Locate the cell with the specified text and output its [X, Y] center coordinate. 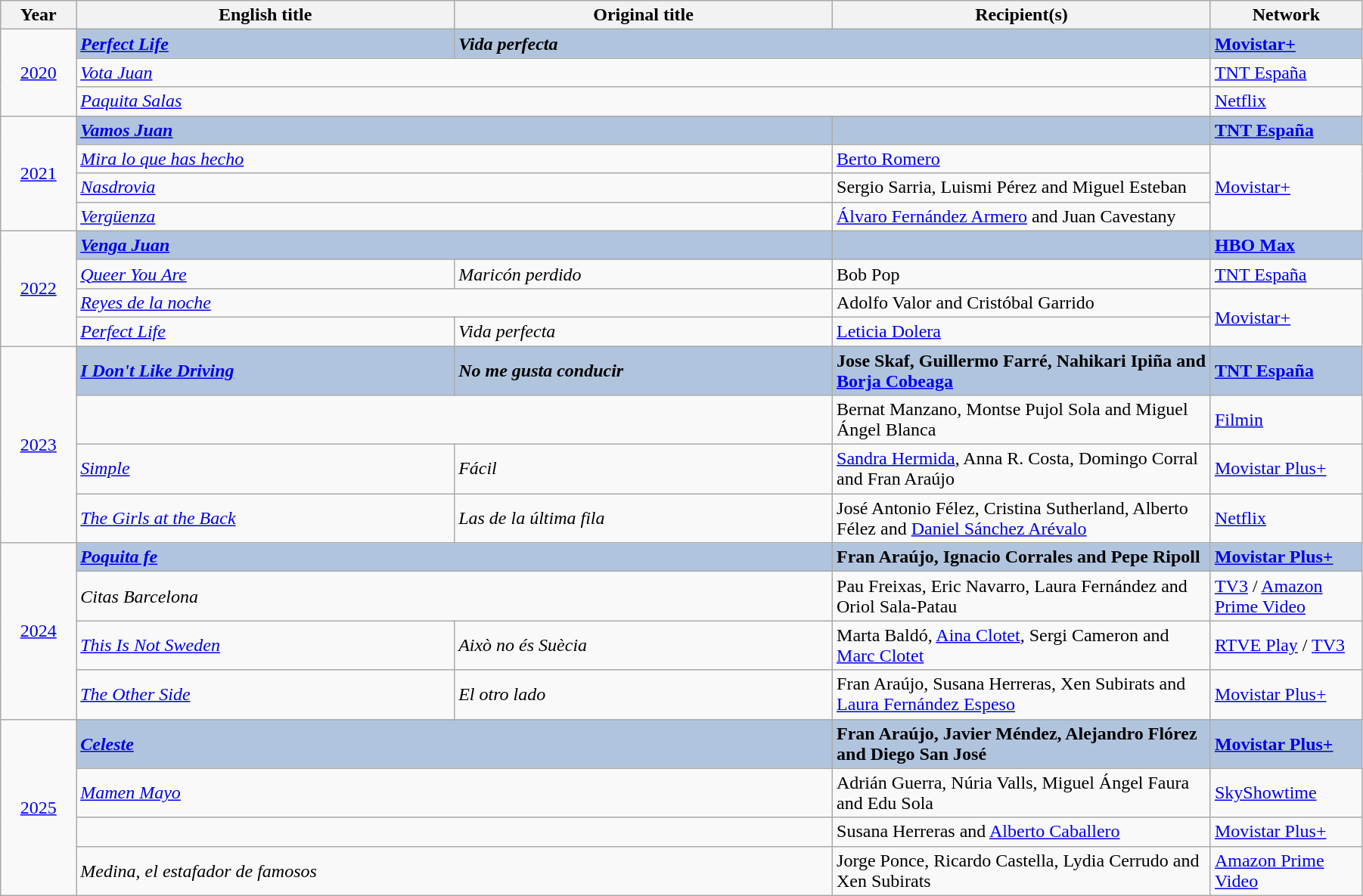
Això no és Suècia [644, 646]
Bernat Manzano, Montse Pujol Sola and Miguel Ángel Blanca [1022, 420]
Vamos Juan [455, 130]
RTVE Play / TV3 [1286, 646]
Vota Juan [644, 73]
Nasdrovia [455, 188]
The Other Side [265, 694]
HBO Max [1286, 245]
Recipient(s) [1022, 15]
2022 [39, 288]
Las de la última fila [644, 519]
Jorge Ponce, Ricardo Castella, Lydia Cerrudo and Xen Subirats [1022, 871]
Mamen Mayo [455, 792]
No me gusta conducir [644, 370]
This Is Not Sweden [265, 646]
2023 [39, 445]
Celeste [455, 744]
Fran Araújo, Susana Herreras, Xen Subirats and Laura Fernández Espeso [1022, 694]
TV3 / Amazon Prime Video [1286, 596]
Simple [265, 469]
Berto Romero [1022, 159]
El otro lado [644, 694]
Queer You Are [265, 274]
Poquita fe [455, 557]
Álvaro Fernández Armero and Juan Cavestany [1022, 216]
Vergüenza [455, 216]
2020 [39, 73]
Venga Juan [455, 245]
Maricón perdido [644, 274]
2021 [39, 173]
Pau Freixas, Eric Navarro, Laura Fernández and Oriol Sala-Patau [1022, 596]
Mira lo que has hecho [455, 159]
Paquita Salas [644, 101]
Adrián Guerra, Núria Valls, Miguel Ángel Faura and Edu Sola [1022, 792]
2025 [39, 808]
Sergio Sarria, Luismi Pérez and Miguel Esteban [1022, 188]
Reyes de la noche [455, 302]
José Antonio Félez, Cristina Sutherland, Alberto Félez and Daniel Sánchez Arévalo [1022, 519]
Marta Baldó, Aina Clotet, Sergi Cameron and Marc Clotet [1022, 646]
Network [1286, 15]
English title [265, 15]
Amazon Prime Video [1286, 871]
Fácil [644, 469]
Citas Barcelona [455, 596]
Adolfo Valor and Cristóbal Garrido [1022, 302]
Fran Araújo, Ignacio Corrales and Pepe Ripoll [1022, 557]
Susana Herreras and Alberto Caballero [1022, 832]
The Girls at the Back [265, 519]
I Don't Like Driving [265, 370]
Original title [644, 15]
Bob Pop [1022, 274]
Filmin [1286, 420]
SkyShowtime [1286, 792]
Year [39, 15]
2024 [39, 631]
Medina, el estafador de famosos [455, 871]
Leticia Dolera [1022, 331]
Jose Skaf, Guillermo Farré, Nahikari Ipiña and Borja Cobeaga [1022, 370]
Fran Araújo, Javier Méndez, Alejandro Flórez and Diego San José [1022, 744]
Sandra Hermida, Anna R. Costa, Domingo Corral and Fran Araújo [1022, 469]
